For the text-containing cell, return its midpoint in (X, Y) coordinate format. 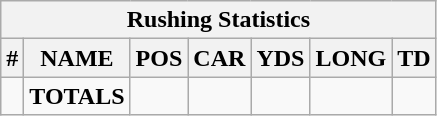
YDS (280, 58)
POS (159, 58)
TOTALS (77, 96)
NAME (77, 58)
TD (414, 58)
Rushing Statistics (218, 20)
LONG (351, 58)
# (12, 58)
CAR (220, 58)
